Capture the cell that displays the provided text and extract its (x, y) central coordinate. 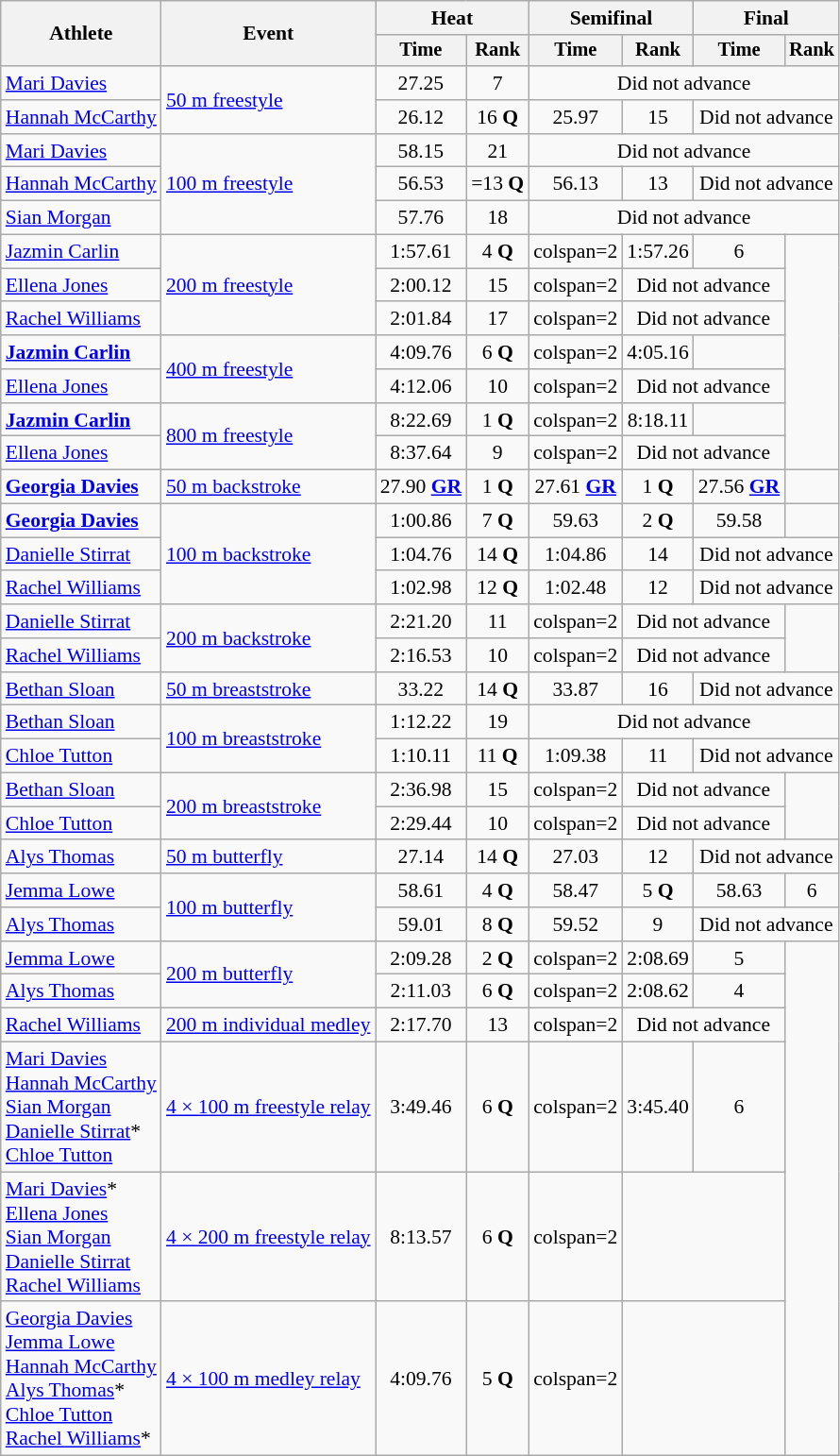
12 Q (497, 588)
200 m breaststroke (268, 806)
2:17.70 (421, 1025)
3:49.46 (421, 1108)
4:12.06 (421, 386)
58.47 (576, 890)
100 m butterfly (268, 906)
21 (497, 151)
3:45.40 (657, 1108)
16 (657, 689)
Athlete (81, 34)
Final (766, 18)
18 (497, 218)
400 m freestyle (268, 368)
5 (739, 958)
59.01 (421, 924)
200 m individual medley (268, 1025)
7 Q (497, 521)
100 m backstroke (268, 555)
1:04.86 (576, 554)
1:04.76 (421, 554)
1:12.22 (421, 722)
19 (497, 722)
56.13 (576, 184)
11 Q (497, 756)
1:57.26 (657, 252)
Semifinal (612, 18)
27.56 GR (739, 487)
1:09.38 (576, 756)
1:00.86 (421, 521)
200 m backstroke (268, 638)
8:18.11 (657, 420)
25.97 (576, 117)
2:00.12 (421, 285)
1:57.61 (421, 252)
58.61 (421, 890)
27.25 (421, 83)
57.76 (421, 218)
16 Q (497, 117)
4:05.16 (657, 352)
14 (657, 554)
59.52 (576, 924)
8:13.57 (421, 1237)
1:10.11 (421, 756)
2:29.44 (421, 823)
200 m butterfly (268, 974)
4 × 100 m medley relay (268, 1379)
100 m freestyle (268, 185)
8 Q (497, 924)
56.53 (421, 184)
200 m freestyle (268, 285)
Heat (453, 18)
4 × 200 m freestyle relay (268, 1237)
8:37.64 (421, 453)
100 m breaststroke (268, 738)
Georgia DaviesJemma LoweHannah McCarthyAlys Thomas*Chloe TuttonRachel Williams* (81, 1379)
50 m breaststroke (268, 689)
8:22.69 (421, 420)
50 m backstroke (268, 487)
Event (268, 34)
1:02.48 (576, 588)
2:08.69 (657, 958)
2:09.28 (421, 958)
33.87 (576, 689)
26.12 (421, 117)
59.63 (576, 521)
=13 Q (497, 184)
2:36.98 (421, 790)
4 × 100 m freestyle relay (268, 1108)
2:08.62 (657, 991)
58.63 (739, 890)
2:21.20 (421, 621)
33.22 (421, 689)
Mari Davies*Ellena JonesSian MorganDanielle StirratRachel Williams (81, 1237)
17 (497, 319)
58.15 (421, 151)
2:16.53 (421, 655)
50 m freestyle (268, 100)
27.61 GR (576, 487)
27.14 (421, 857)
50 m butterfly (268, 857)
4 (739, 991)
2:11.03 (421, 991)
59.58 (739, 521)
Mari DaviesHannah McCarthySian MorganDanielle Stirrat*Chloe Tutton (81, 1108)
2:01.84 (421, 319)
Sian Morgan (81, 218)
800 m freestyle (268, 436)
7 (497, 83)
27.03 (576, 857)
27.90 GR (421, 487)
1:02.98 (421, 588)
